Capture the cell that displays the provided text and extract its [X, Y] central coordinate. 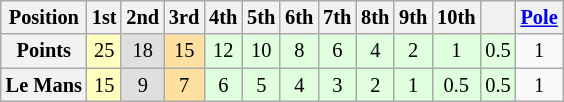
2nd [142, 17]
9 [142, 85]
3 [337, 85]
5 [261, 85]
9th [413, 17]
Pole [540, 17]
Le Mans [44, 85]
5th [261, 17]
Position [44, 17]
3rd [184, 17]
7 [184, 85]
7th [337, 17]
8 [299, 51]
1st [104, 17]
12 [223, 51]
25 [104, 51]
18 [142, 51]
4th [223, 17]
6th [299, 17]
10 [261, 51]
Points [44, 51]
8th [375, 17]
10th [456, 17]
